Detect which cell encompasses the target text, then output its [x, y] center coordinate. 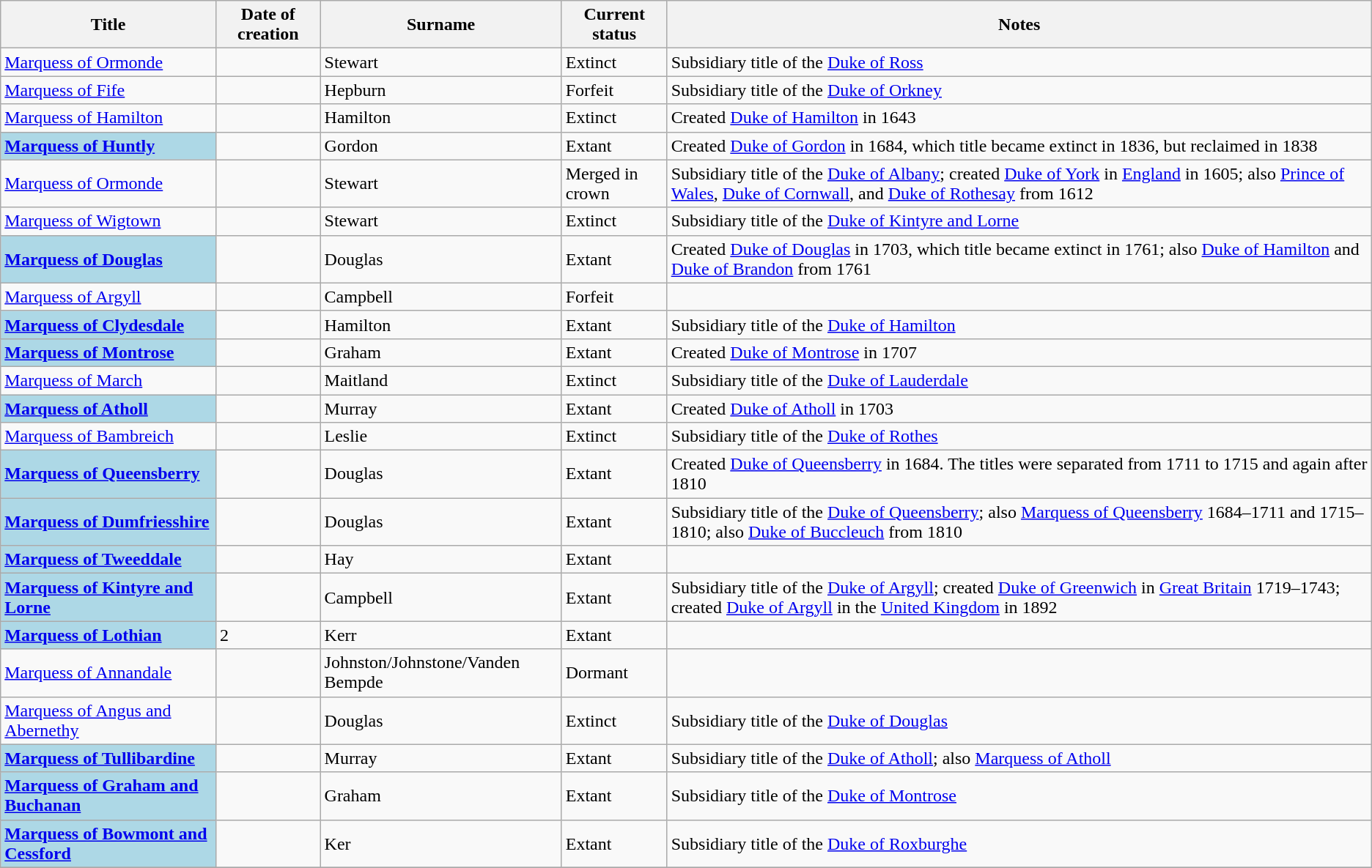
Created Duke of Douglas in 1703, which title became extinct in 1761; also Duke of Hamilton and Duke of Brandon from 1761 [1019, 259]
Subsidiary title of the Duke of Queensberry; also Marquess of Queensberry 1684–1711 and 1715–1810; also Duke of Buccleuch from 1810 [1019, 522]
Notes [1019, 25]
Created Duke of Gordon in 1684, which title became extinct in 1836, but reclaimed in 1838 [1019, 146]
Marquess of Kintyre and Lorne [108, 598]
Marquess of Tullibardine [108, 758]
Subsidiary title of the Duke of Lauderdale [1019, 380]
Subsidiary title of the Duke of Roxburghe [1019, 844]
Merged in crown [614, 183]
Maitland [441, 380]
Marquess of Clydesdale [108, 324]
Johnston/Johnstone/Vanden Bempde [441, 672]
Title [108, 25]
Hepburn [441, 90]
Date of creation [268, 25]
Subsidiary title of the Duke of Ross [1019, 62]
Marquess of Huntly [108, 146]
Marquess of Argyll [108, 297]
Marquess of March [108, 380]
Surname [441, 25]
Subsidiary title of the Duke of Rothes [1019, 437]
Marquess of Fife [108, 90]
Marquess of Graham and Buchanan [108, 795]
Subsidiary title of the Duke of Orkney [1019, 90]
Marquess of Bambreich [108, 437]
Created Duke of Hamilton in 1643 [1019, 118]
Hay [441, 560]
Marquess of Atholl [108, 408]
Ker [441, 844]
Marquess of Bowmont and Cessford [108, 844]
Subsidiary title of the Duke of Hamilton [1019, 324]
2 [268, 635]
Kerr [441, 635]
Subsidiary title of the Duke of Kintyre and Lorne [1019, 221]
Marquess of Wigtown [108, 221]
Dormant [614, 672]
Subsidiary title of the Duke of Atholl; also Marquess of Atholl [1019, 758]
Current status [614, 25]
Gordon [441, 146]
Marquess of Lothian [108, 635]
Marquess of Dumfriesshire [108, 522]
Marquess of Queensberry [108, 475]
Marquess of Angus and Abernethy [108, 721]
Marquess of Annandale [108, 672]
Marquess of Tweeddale [108, 560]
Subsidiary title of the Duke of Montrose [1019, 795]
Created Duke of Montrose in 1707 [1019, 352]
Created Duke of Atholl in 1703 [1019, 408]
Created Duke of Queensberry in 1684. The titles were separated from 1711 to 1715 and again after 1810 [1019, 475]
Subsidiary title of the Duke of Douglas [1019, 721]
Marquess of Douglas [108, 259]
Marquess of Hamilton [108, 118]
Subsidiary title of the Duke of Argyll; created Duke of Greenwich in Great Britain 1719–1743; created Duke of Argyll in the United Kingdom in 1892 [1019, 598]
Marquess of Montrose [108, 352]
Leslie [441, 437]
